Locate the cell with the specified text and output its [X, Y] center coordinate. 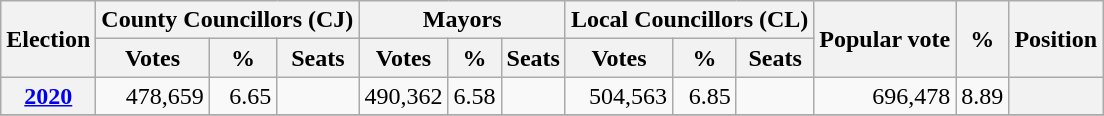
Position [1056, 39]
County Councillors (CJ) [228, 20]
2020 [48, 96]
504,563 [618, 96]
478,659 [152, 96]
8.89 [982, 96]
Local Councillors (CL) [689, 20]
Mayors [462, 20]
Election [48, 39]
6.65 [243, 96]
696,478 [885, 96]
Popular vote [885, 39]
6.85 [705, 96]
490,362 [404, 96]
6.58 [474, 96]
